Find where the given text appears and provide that cell's center as (x, y) coordinate. 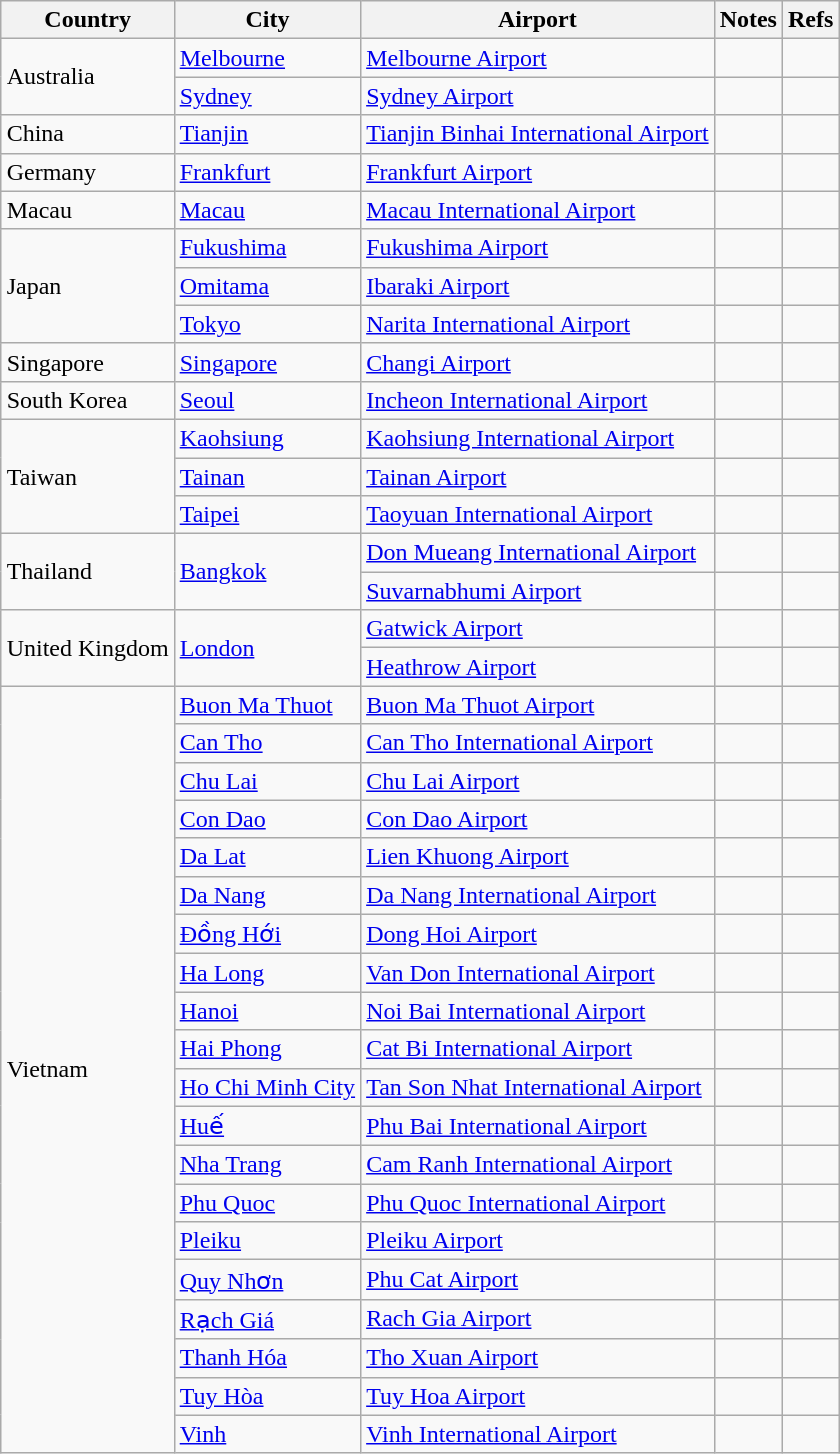
Tianjin Binhai International Airport (538, 134)
Tan Son Nhat International Airport (538, 1087)
Changi Airport (538, 362)
Thanh Hóa (267, 1358)
Nha Trang (267, 1165)
Vietnam (88, 1070)
Cam Ranh International Airport (538, 1165)
Bangkok (267, 572)
Tokyo (267, 324)
South Korea (88, 400)
Sydney Airport (538, 96)
Hanoi (267, 1011)
Quy Nhơn (267, 1280)
Tuy Hoa Airport (538, 1396)
City (267, 20)
Da Lat (267, 857)
Phu Cat Airport (538, 1280)
Ho Chi Minh City (267, 1087)
Rạch Giá (267, 1319)
Dong Hoi Airport (538, 934)
Notes (748, 20)
Macau International Airport (538, 210)
Hai Phong (267, 1049)
Tainan (267, 477)
Tuy Hòa (267, 1396)
Airport (538, 20)
Sydney (267, 96)
Australia (88, 77)
Ibaraki Airport (538, 286)
Suvarnabhumi Airport (538, 591)
Noi Bai International Airport (538, 1011)
Buon Ma Thuot (267, 705)
Buon Ma Thuot Airport (538, 705)
United Kingdom (88, 648)
Japan (88, 286)
Country (88, 20)
Frankfurt Airport (538, 172)
Lien Khuong Airport (538, 857)
Don Mueang International Airport (538, 553)
Tianjin (267, 134)
China (88, 134)
Da Nang International Airport (538, 895)
Can Tho (267, 743)
Seoul (267, 400)
Van Don International Airport (538, 973)
Rach Gia Airport (538, 1319)
Can Tho International Airport (538, 743)
Taoyuan International Airport (538, 515)
Tho Xuan Airport (538, 1358)
Pleiku Airport (538, 1241)
Refs (810, 20)
Melbourne Airport (538, 58)
Heathrow Airport (538, 667)
Phu Bai International Airport (538, 1126)
Con Dao Airport (538, 819)
Taipei (267, 515)
Incheon International Airport (538, 400)
Chu Lai (267, 781)
Tainan Airport (538, 477)
Huế (267, 1126)
Taiwan (88, 476)
Phu Quoc (267, 1203)
Da Nang (267, 895)
Vinh International Airport (538, 1434)
Gatwick Airport (538, 629)
Chu Lai Airport (538, 781)
Narita International Airport (538, 324)
Vinh (267, 1434)
Đồng Hới (267, 934)
Phu Quoc International Airport (538, 1203)
London (267, 648)
Thailand (88, 572)
Fukushima (267, 248)
Con Dao (267, 819)
Ha Long (267, 973)
Omitama (267, 286)
Pleiku (267, 1241)
Frankfurt (267, 172)
Melbourne (267, 58)
Fukushima Airport (538, 248)
Cat Bi International Airport (538, 1049)
Kaohsiung (267, 438)
Germany (88, 172)
Kaohsiung International Airport (538, 438)
